From the cell containing the given text, extract its center point as (x, y) coordinate. 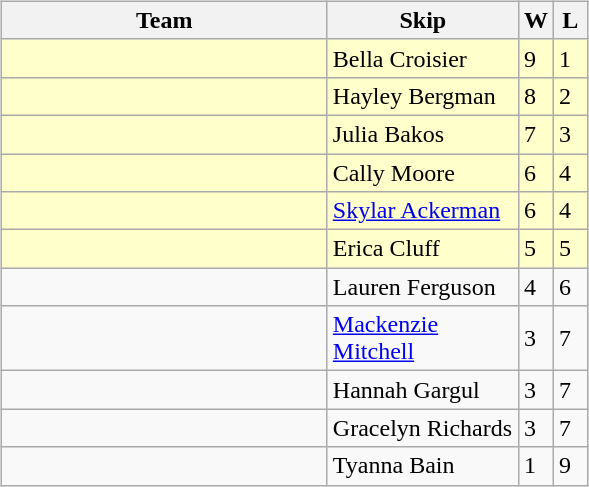
Bella Croisier (422, 58)
Erica Cluff (422, 249)
Hayley Bergman (422, 96)
Julia Bakos (422, 134)
2 (570, 96)
Skylar Ackerman (422, 211)
Mackenzie Mitchell (422, 338)
Hannah Gargul (422, 390)
Team (164, 20)
Gracelyn Richards (422, 428)
Cally Moore (422, 173)
L (570, 20)
Tyanna Bain (422, 466)
8 (536, 96)
W (536, 20)
Lauren Ferguson (422, 287)
Skip (422, 20)
